Determine the (X, Y) coordinate at the center of the cell enclosing the given text.  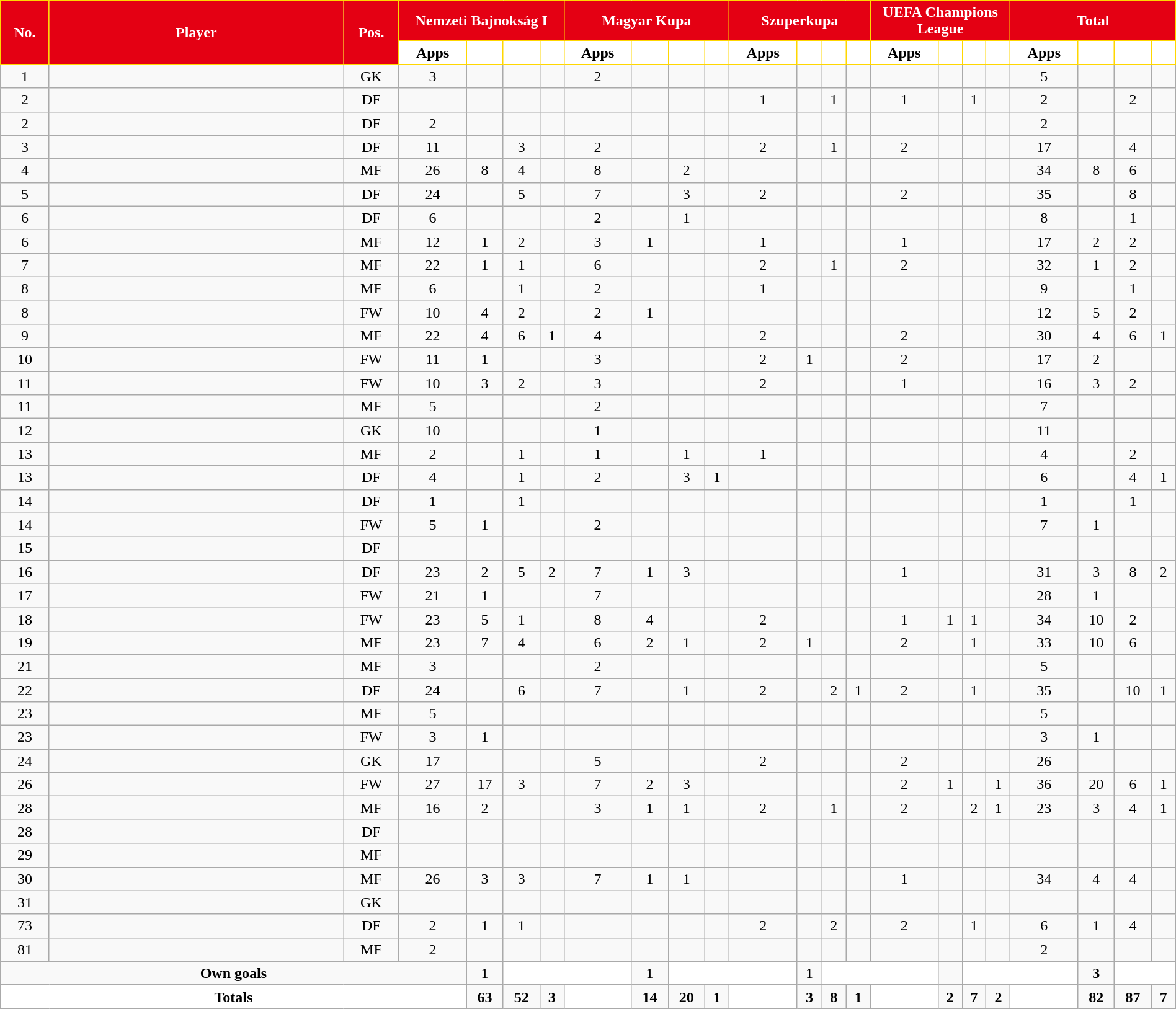
73 (25, 926)
19 (25, 642)
87 (1133, 997)
36 (1045, 785)
32 (1045, 265)
Pos. (372, 32)
Szuperkupa (800, 21)
Nemzeti Bajnokság I (481, 21)
33 (1045, 642)
27 (433, 785)
81 (25, 949)
Totals (233, 997)
Own goals (233, 973)
Magyar Kupa (646, 21)
Player (196, 32)
UEFA Champions League (940, 21)
15 (25, 548)
29 (25, 855)
Total (1093, 21)
18 (25, 619)
No. (25, 32)
82 (1097, 997)
63 (485, 997)
52 (521, 997)
